Pinpoint the cell where the given text exists, returning its [X, Y] midpoint coordinate. 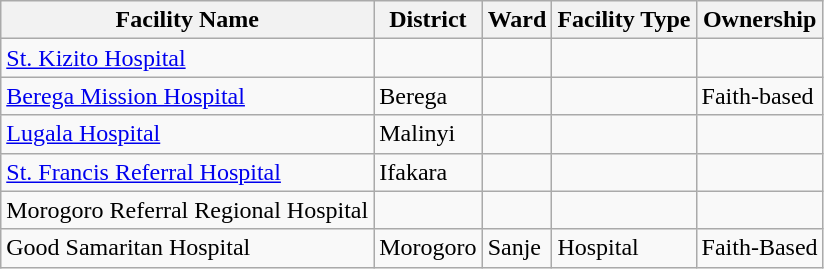
Sanje [517, 248]
Ifakara [428, 172]
Good Samaritan Hospital [188, 248]
Faith-Based [760, 248]
Ward [517, 20]
Hospital [624, 248]
District [428, 20]
Malinyi [428, 134]
Morogoro [428, 248]
Berega Mission Hospital [188, 96]
Lugala Hospital [188, 134]
Ownership [760, 20]
St. Kizito Hospital [188, 58]
Facility Type [624, 20]
Facility Name [188, 20]
St. Francis Referral Hospital [188, 172]
Berega [428, 96]
Morogoro Referral Regional Hospital [188, 210]
Faith-based [760, 96]
